Find where the given text appears and provide that cell's center as [X, Y] coordinate. 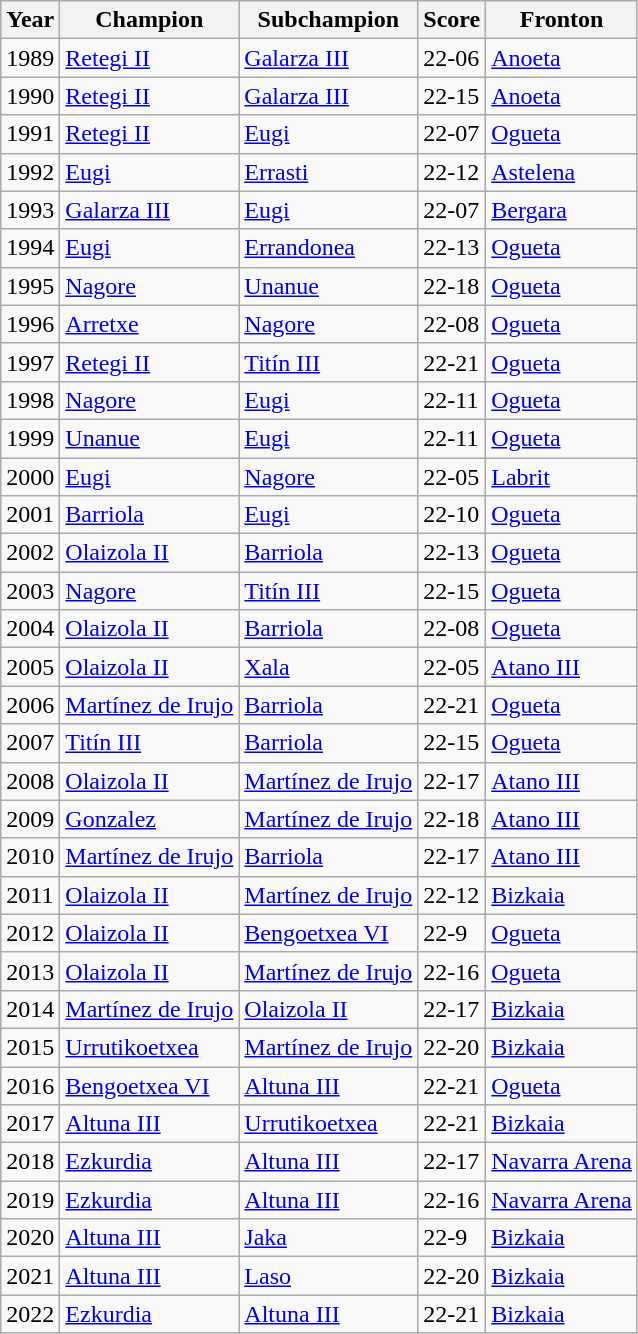
Gonzalez [150, 819]
Bergara [562, 210]
2021 [30, 1276]
22-10 [452, 515]
2003 [30, 591]
2000 [30, 477]
2006 [30, 705]
1998 [30, 400]
Errasti [328, 172]
2007 [30, 743]
2020 [30, 1238]
1989 [30, 58]
2022 [30, 1314]
1993 [30, 210]
Champion [150, 20]
1995 [30, 286]
2019 [30, 1200]
Xala [328, 667]
Jaka [328, 1238]
1999 [30, 438]
1994 [30, 248]
Astelena [562, 172]
1992 [30, 172]
2010 [30, 857]
2008 [30, 781]
2012 [30, 933]
Laso [328, 1276]
1990 [30, 96]
2016 [30, 1085]
1997 [30, 362]
2018 [30, 1162]
Labrit [562, 477]
Arretxe [150, 324]
Errandonea [328, 248]
2004 [30, 629]
1996 [30, 324]
2014 [30, 1009]
2015 [30, 1047]
22-06 [452, 58]
2005 [30, 667]
Subchampion [328, 20]
2011 [30, 895]
2009 [30, 819]
Fronton [562, 20]
Year [30, 20]
2013 [30, 971]
1991 [30, 134]
Score [452, 20]
2002 [30, 553]
2017 [30, 1124]
2001 [30, 515]
